Pinpoint the cell where the given text exists, returning its (x, y) midpoint coordinate. 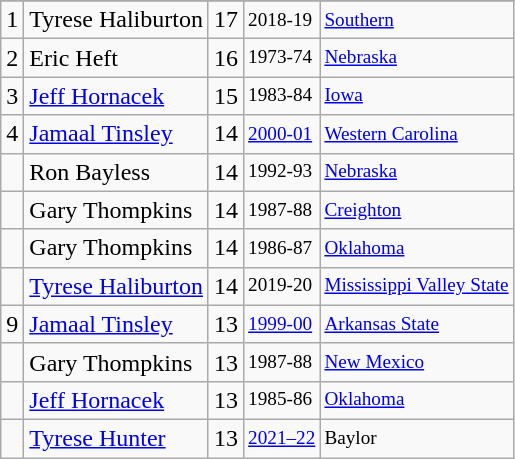
16 (226, 58)
1973-74 (282, 58)
9 (12, 324)
Tyrese Hunter (116, 438)
Baylor (416, 438)
New Mexico (416, 362)
Western Carolina (416, 134)
2018-19 (282, 20)
1985-86 (282, 400)
2019-20 (282, 286)
1983-84 (282, 96)
1 (12, 20)
1999-00 (282, 324)
1992-93 (282, 172)
1986-87 (282, 248)
Southern (416, 20)
Eric Heft (116, 58)
Creighton (416, 210)
4 (12, 134)
Arkansas State (416, 324)
3 (12, 96)
17 (226, 20)
Ron Bayless (116, 172)
2 (12, 58)
15 (226, 96)
2000-01 (282, 134)
Iowa (416, 96)
Mississippi Valley State (416, 286)
2021–22 (282, 438)
